Find where the given text appears and provide that cell's center as [x, y] coordinate. 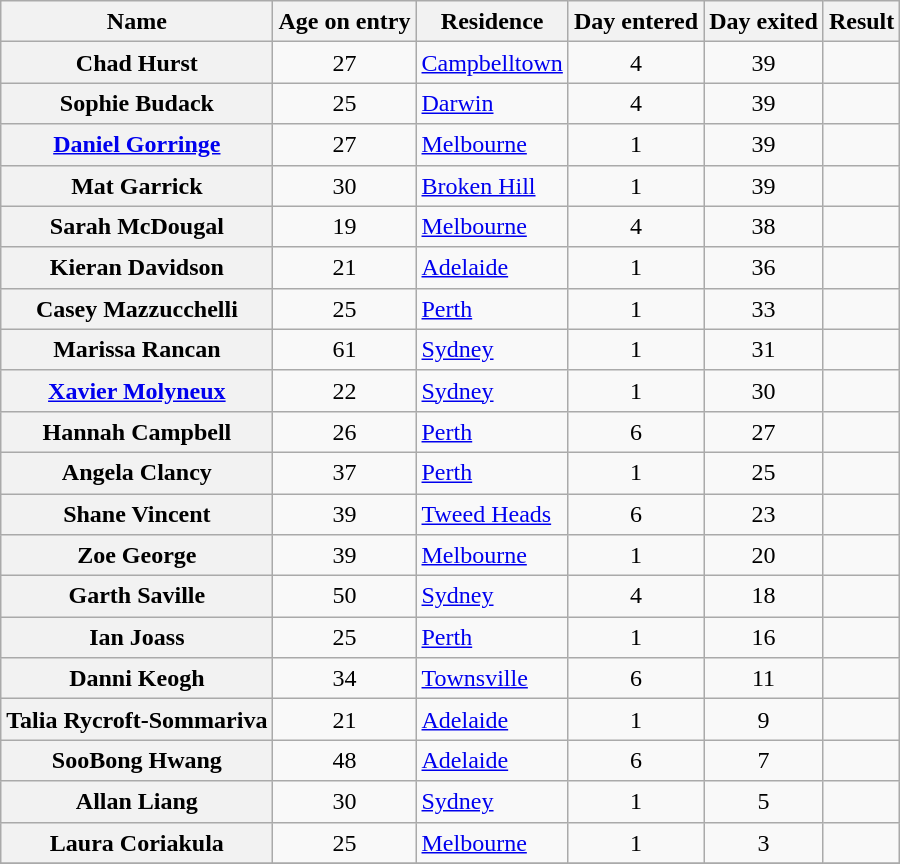
38 [764, 226]
20 [764, 556]
9 [764, 720]
7 [764, 760]
11 [764, 678]
Ian Joass [137, 638]
SooBong Hwang [137, 760]
Shane Vincent [137, 514]
Sophie Budack [137, 104]
48 [344, 760]
Marissa Rancan [137, 350]
Sarah McDougal [137, 226]
Day exited [764, 22]
Chad Hurst [137, 62]
Kieran Davidson [137, 268]
Broken Hill [492, 186]
18 [764, 596]
31 [764, 350]
Talia Rycroft-Sommariva [137, 720]
Angela Clancy [137, 472]
Age on entry [344, 22]
37 [344, 472]
33 [764, 308]
Tweed Heads [492, 514]
36 [764, 268]
50 [344, 596]
Mat Garrick [137, 186]
23 [764, 514]
Xavier Molyneux [137, 390]
19 [344, 226]
Casey Mazzucchelli [137, 308]
5 [764, 802]
Laura Coriakula [137, 842]
16 [764, 638]
Name [137, 22]
Residence [492, 22]
Day entered [636, 22]
Result [861, 22]
22 [344, 390]
34 [344, 678]
Campbelltown [492, 62]
Daniel Gorringe [137, 144]
Townsville [492, 678]
Allan Liang [137, 802]
Zoe George [137, 556]
3 [764, 842]
61 [344, 350]
Darwin [492, 104]
26 [344, 432]
Hannah Campbell [137, 432]
Garth Saville [137, 596]
Danni Keogh [137, 678]
